Find where the given text appears and provide that cell's center as (x, y) coordinate. 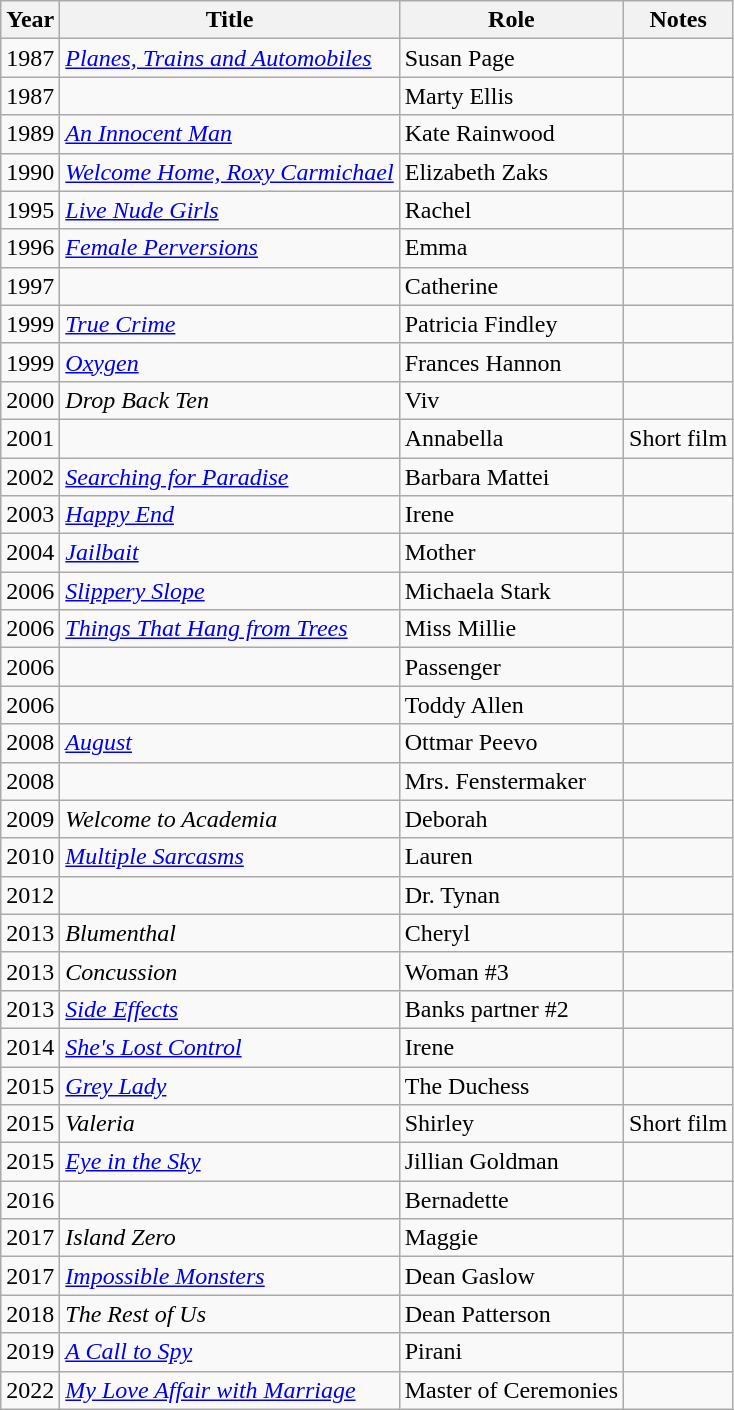
2001 (30, 438)
Impossible Monsters (230, 1276)
Notes (678, 20)
Patricia Findley (511, 324)
Island Zero (230, 1238)
A Call to Spy (230, 1352)
Master of Ceremonies (511, 1390)
Maggie (511, 1238)
1989 (30, 134)
2004 (30, 553)
Emma (511, 248)
The Rest of Us (230, 1314)
Welcome to Academia (230, 819)
Mrs. Fenstermaker (511, 781)
Live Nude Girls (230, 210)
2018 (30, 1314)
Michaela Stark (511, 591)
2016 (30, 1200)
Banks partner #2 (511, 1009)
2010 (30, 857)
Multiple Sarcasms (230, 857)
Dean Gaslow (511, 1276)
1995 (30, 210)
Concussion (230, 971)
Viv (511, 400)
Side Effects (230, 1009)
Jillian Goldman (511, 1162)
Rachel (511, 210)
1997 (30, 286)
Oxygen (230, 362)
Year (30, 20)
Kate Rainwood (511, 134)
Valeria (230, 1124)
Passenger (511, 667)
Mother (511, 553)
Susan Page (511, 58)
Blumenthal (230, 933)
Lauren (511, 857)
Dr. Tynan (511, 895)
August (230, 743)
Marty Ellis (511, 96)
Pirani (511, 1352)
Ottmar Peevo (511, 743)
Slippery Slope (230, 591)
Toddy Allen (511, 705)
Catherine (511, 286)
1996 (30, 248)
2000 (30, 400)
My Love Affair with Marriage (230, 1390)
Happy End (230, 515)
Jailbait (230, 553)
Searching for Paradise (230, 477)
2022 (30, 1390)
Shirley (511, 1124)
2014 (30, 1047)
The Duchess (511, 1085)
Miss Millie (511, 629)
Role (511, 20)
Female Perversions (230, 248)
2009 (30, 819)
Bernadette (511, 1200)
2002 (30, 477)
Deborah (511, 819)
2003 (30, 515)
2019 (30, 1352)
2012 (30, 895)
Grey Lady (230, 1085)
She's Lost Control (230, 1047)
Woman #3 (511, 971)
Title (230, 20)
Planes, Trains and Automobiles (230, 58)
Frances Hannon (511, 362)
Barbara Mattei (511, 477)
Cheryl (511, 933)
True Crime (230, 324)
1990 (30, 172)
Elizabeth Zaks (511, 172)
Dean Patterson (511, 1314)
An Innocent Man (230, 134)
Annabella (511, 438)
Drop Back Ten (230, 400)
Things That Hang from Trees (230, 629)
Eye in the Sky (230, 1162)
Welcome Home, Roxy Carmichael (230, 172)
